Identify which cell holds the provided text, then report its (X, Y) central coordinate. 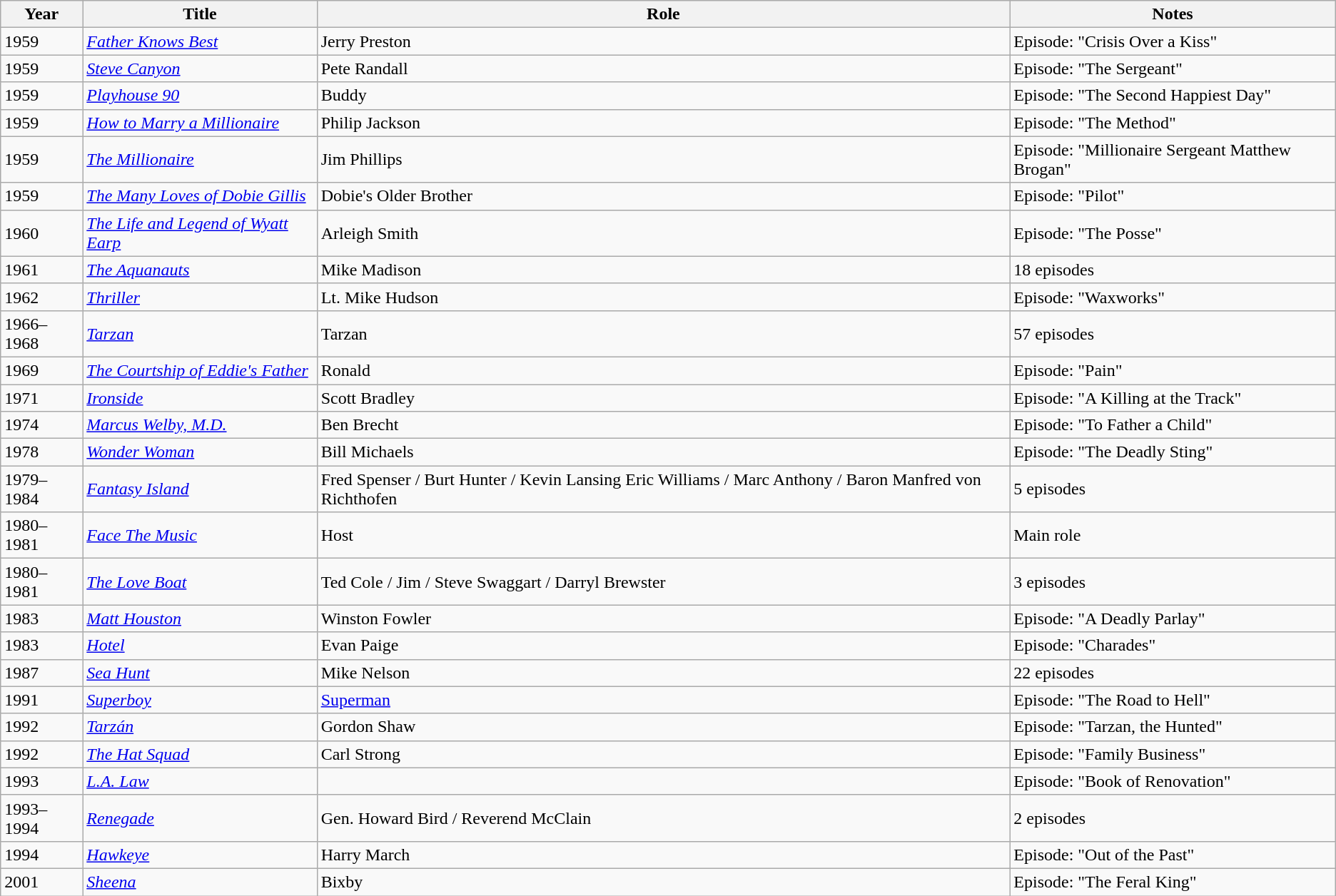
Bill Michaels (664, 452)
Bixby (664, 882)
Winston Fowler (664, 618)
The Hat Squad (200, 754)
The Millionaire (200, 160)
Ironside (200, 397)
Pete Randall (664, 68)
Sea Hunt (200, 673)
Episode: "Crisis Over a Kiss" (1173, 41)
Episode: "The Sergeant" (1173, 68)
1969 (41, 370)
Episode: "Out of the Past" (1173, 855)
Year (41, 14)
5 episodes (1173, 489)
Main role (1173, 535)
1971 (41, 397)
1993–1994 (41, 818)
Dobie's Older Brother (664, 196)
The Love Boat (200, 582)
Steve Canyon (200, 68)
Renegade (200, 818)
Episode: "The Posse" (1173, 233)
Host (664, 535)
1978 (41, 452)
Mike Nelson (664, 673)
Fantasy Island (200, 489)
Superman (664, 700)
Hotel (200, 646)
Wonder Woman (200, 452)
Carl Strong (664, 754)
Episode: "Pilot" (1173, 196)
Marcus Welby, M.D. (200, 425)
1962 (41, 297)
Episode: "Waxworks" (1173, 297)
Episode: "Tarzan, the Hunted" (1173, 727)
Superboy (200, 700)
Episode: "Pain" (1173, 370)
Ben Brecht (664, 425)
Mike Madison (664, 270)
Episode: "Family Business" (1173, 754)
Hawkeye (200, 855)
Episode: "Millionaire Sergeant Matthew Brogan" (1173, 160)
Role (664, 14)
Philip Jackson (664, 123)
Face The Music (200, 535)
Episode: "Charades" (1173, 646)
2001 (41, 882)
1994 (41, 855)
Lt. Mike Hudson (664, 297)
Playhouse 90 (200, 96)
Scott Bradley (664, 397)
3 episodes (1173, 582)
2 episodes (1173, 818)
The Life and Legend of Wyatt Earp (200, 233)
Buddy (664, 96)
Episode: "A Killing at the Track" (1173, 397)
Gen. Howard Bird / Reverend McClain (664, 818)
Father Knows Best (200, 41)
Episode: "The Feral King" (1173, 882)
1974 (41, 425)
Harry March (664, 855)
Jim Phillips (664, 160)
Episode: "A Deadly Parlay" (1173, 618)
Episode: "Book of Renovation" (1173, 781)
1987 (41, 673)
Episode: "The Method" (1173, 123)
1960 (41, 233)
Ted Cole / Jim / Steve Swaggart / Darryl Brewster (664, 582)
Jerry Preston (664, 41)
Arleigh Smith (664, 233)
Fred Spenser / Burt Hunter / Kevin Lansing Eric Williams / Marc Anthony / Baron Manfred von Richthofen (664, 489)
57 episodes (1173, 334)
Evan Paige (664, 646)
How to Marry a Millionaire (200, 123)
Episode: "The Road to Hell" (1173, 700)
Episode: "The Second Happiest Day" (1173, 96)
Gordon Shaw (664, 727)
Sheena (200, 882)
Thriller (200, 297)
Matt Houston (200, 618)
Notes (1173, 14)
18 episodes (1173, 270)
Ronald (664, 370)
1993 (41, 781)
1966–1968 (41, 334)
1991 (41, 700)
The Many Loves of Dobie Gillis (200, 196)
1979–1984 (41, 489)
Episode: "To Father a Child" (1173, 425)
Title (200, 14)
22 episodes (1173, 673)
The Aquanauts (200, 270)
Episode: "The Deadly Sting" (1173, 452)
The Courtship of Eddie's Father (200, 370)
L.A. Law (200, 781)
Tarzán (200, 727)
1961 (41, 270)
